From the cell containing the given text, extract its center point as [x, y] coordinate. 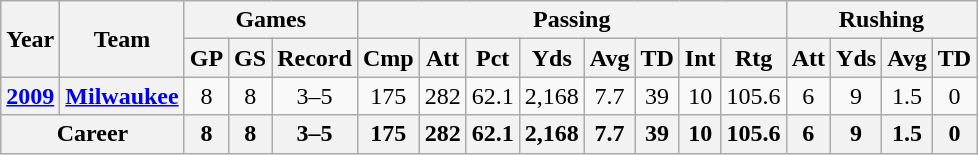
Team [122, 39]
Milwaukee [122, 96]
Record [315, 58]
Career [92, 134]
Int [700, 58]
GS [250, 58]
Pct [492, 58]
2009 [30, 96]
Cmp [388, 58]
GP [206, 58]
Games [270, 20]
Passing [572, 20]
Rtg [754, 58]
Year [30, 39]
Rushing [882, 20]
